Search for the cell housing the specified text and yield its (x, y) center coordinate. 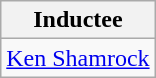
Ken Shamrock (78, 58)
Inductee (78, 20)
